Pinpoint the cell where the given text exists, returning its (x, y) midpoint coordinate. 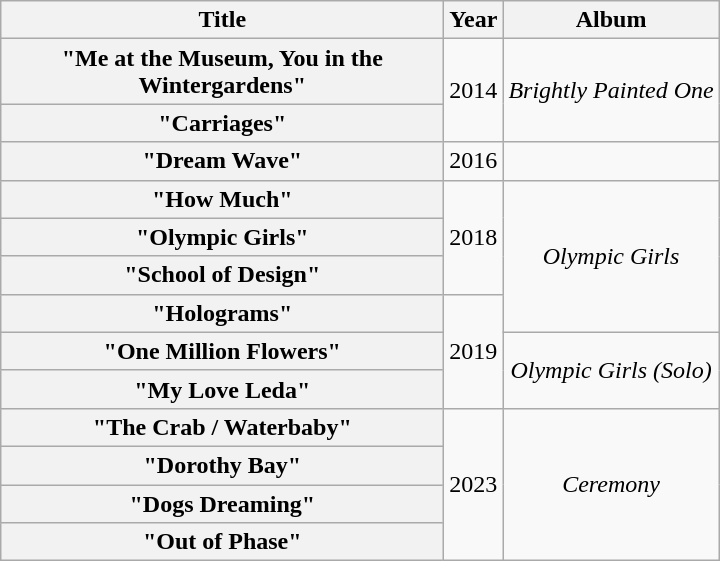
"Dorothy Bay" (222, 465)
"How Much" (222, 199)
"Dogs Dreaming" (222, 503)
"One Million Flowers" (222, 351)
Olympic Girls (611, 256)
"School of Design" (222, 275)
2016 (474, 161)
2019 (474, 351)
"Me at the Museum, You in the Wintergardens" (222, 72)
Olympic Girls (Solo) (611, 370)
"Carriages" (222, 123)
Year (474, 20)
2018 (474, 237)
"The Crab / Waterbaby" (222, 427)
"Holograms" (222, 313)
Album (611, 20)
Title (222, 20)
2014 (474, 90)
"My Love Leda" (222, 389)
"Dream Wave" (222, 161)
Brightly Painted One (611, 90)
2023 (474, 484)
"Olympic Girls" (222, 237)
"Out of Phase" (222, 542)
Ceremony (611, 484)
